Detect which cell encompasses the target text, then output its [X, Y] center coordinate. 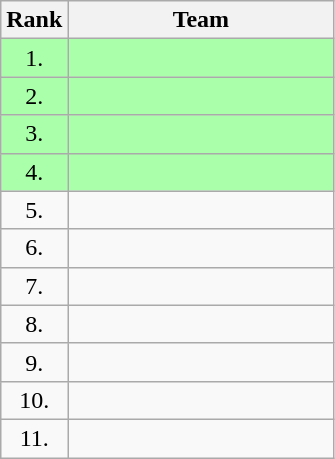
2. [34, 96]
9. [34, 362]
8. [34, 324]
4. [34, 172]
11. [34, 438]
5. [34, 210]
7. [34, 286]
10. [34, 400]
6. [34, 248]
3. [34, 134]
Team [201, 20]
1. [34, 58]
Rank [34, 20]
